From the cell containing the given text, extract its center point as (X, Y) coordinate. 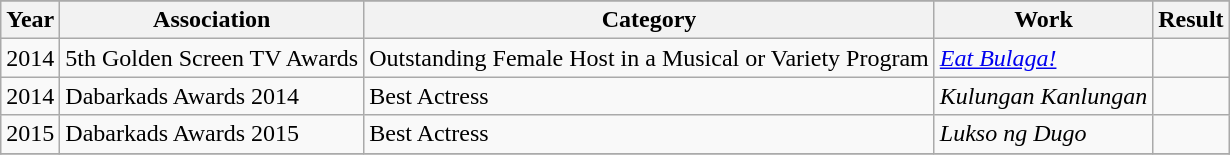
Category (650, 20)
Dabarkads Awards 2015 (212, 134)
Dabarkads Awards 2014 (212, 96)
Lukso ng Dugo (1043, 134)
5th Golden Screen TV Awards (212, 58)
Result (1191, 20)
Eat Bulaga! (1043, 58)
Work (1043, 20)
2015 (30, 134)
Association (212, 20)
Year (30, 20)
Kulungan Kanlungan (1043, 96)
Outstanding Female Host in a Musical or Variety Program (650, 58)
